Find where the given text appears and provide that cell's center as [x, y] coordinate. 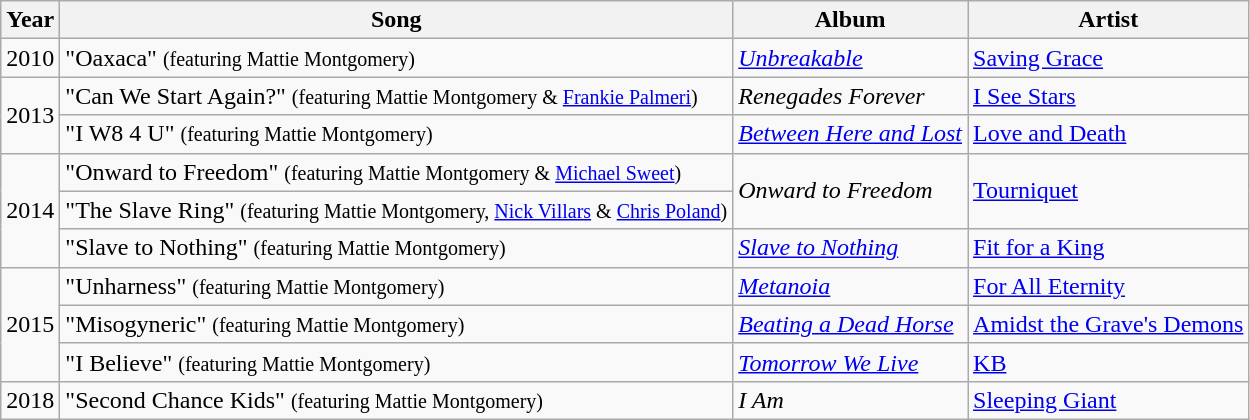
Year [30, 20]
Unbreakable [850, 58]
"Slave to Nothing" (featuring Mattie Montgomery) [396, 248]
Saving Grace [1108, 58]
"Oaxaca" (featuring Mattie Montgomery) [396, 58]
Sleeping Giant [1108, 400]
Song [396, 20]
"Onward to Freedom" (featuring Mattie Montgomery & Michael Sweet) [396, 172]
Onward to Freedom [850, 191]
Renegades Forever [850, 96]
2015 [30, 324]
Tourniquet [1108, 191]
KB [1108, 362]
2018 [30, 400]
"Can We Start Again?" (featuring Mattie Montgomery & Frankie Palmeri) [396, 96]
"Unharness" (featuring Mattie Montgomery) [396, 286]
2013 [30, 115]
I See Stars [1108, 96]
"I W8 4 U" (featuring Mattie Montgomery) [396, 134]
Love and Death [1108, 134]
"Second Chance Kids" (featuring Mattie Montgomery) [396, 400]
For All Eternity [1108, 286]
Amidst the Grave's Demons [1108, 324]
"I Believe" (featuring Mattie Montgomery) [396, 362]
2014 [30, 210]
Beating a Dead Horse [850, 324]
Between Here and Lost [850, 134]
"Misogyneric" (featuring Mattie Montgomery) [396, 324]
2010 [30, 58]
"The Slave Ring" (featuring Mattie Montgomery, Nick Villars & Chris Poland) [396, 210]
Slave to Nothing [850, 248]
Album [850, 20]
Tomorrow We Live [850, 362]
Fit for a King [1108, 248]
Metanoia [850, 286]
I Am [850, 400]
Artist [1108, 20]
